Provide the [X, Y] coordinate of the cell's center where the given text is located.  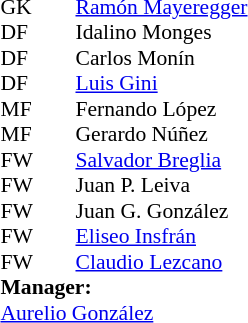
Idalino Monges [161, 33]
Fernando López [161, 109]
Eliseo Insfrán [161, 237]
Manager: [124, 287]
Salvador Breglia [161, 160]
Gerardo Núñez [161, 135]
Claudio Lezcano [161, 262]
Luis Gini [161, 83]
Juan P. Leiva [161, 185]
Carlos Monín [161, 58]
Juan G. González [161, 211]
